Determine the (X, Y) coordinate at the center of the cell enclosing the given text.  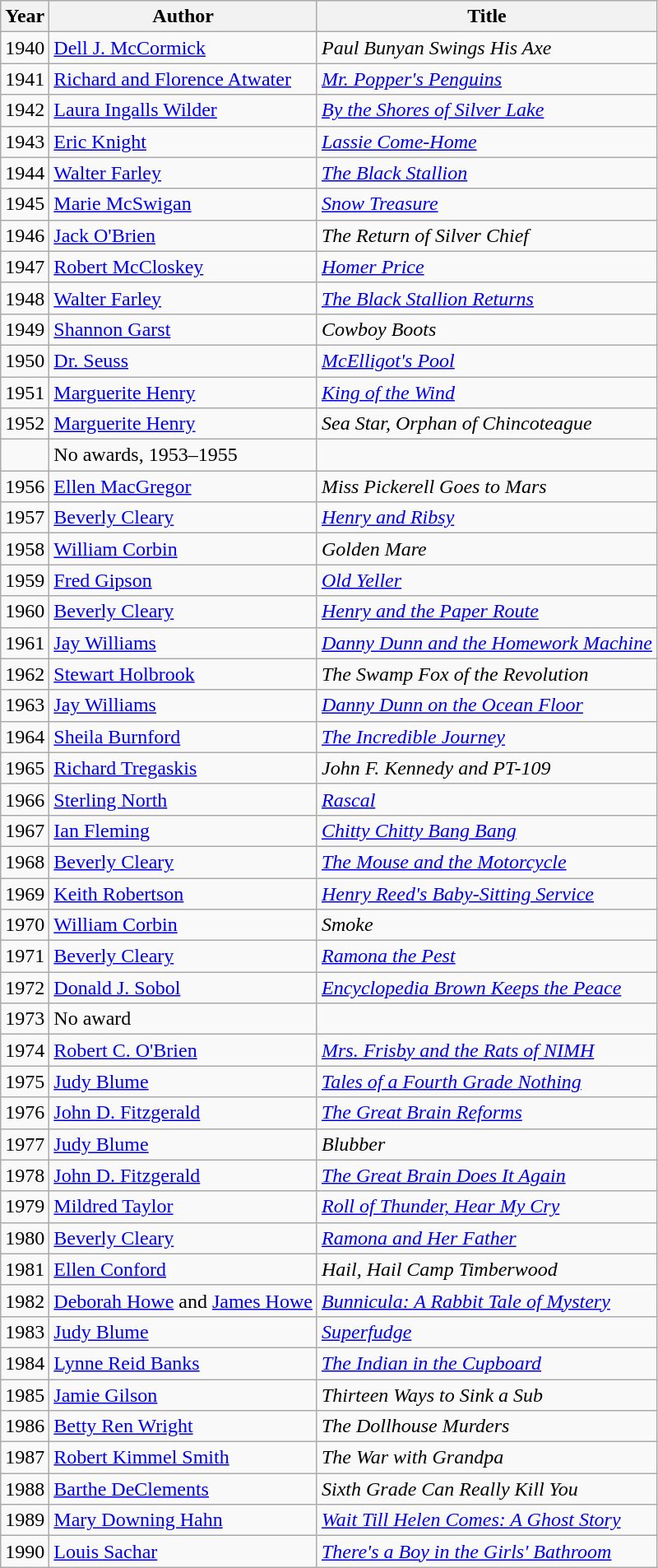
Henry Reed's Baby-Sitting Service (487, 893)
Ellen Conford (183, 1269)
Louis Sachar (183, 1552)
1951 (25, 393)
Mary Downing Hahn (183, 1520)
1940 (25, 48)
The Indian in the Cupboard (487, 1363)
1974 (25, 1050)
1942 (25, 110)
1944 (25, 173)
1958 (25, 549)
Laura Ingalls Wilder (183, 110)
1960 (25, 612)
Jack O'Brien (183, 235)
1966 (25, 799)
Ramona and Her Father (487, 1238)
The Incredible Journey (487, 737)
Eric Knight (183, 142)
The Mouse and the Motorcycle (487, 862)
1979 (25, 1207)
Danny Dunn and the Homework Machine (487, 643)
No awards, 1953–1955 (183, 455)
The War with Grandpa (487, 1458)
Mr. Popper's Penguins (487, 79)
The Dollhouse Murders (487, 1426)
McElligot's Pool (487, 361)
Blubber (487, 1144)
1956 (25, 486)
1975 (25, 1082)
Sea Star, Orphan of Chincoteague (487, 424)
Tales of a Fourth Grade Nothing (487, 1082)
John F. Kennedy and PT-109 (487, 768)
Paul Bunyan Swings His Axe (487, 48)
1941 (25, 79)
Mrs. Frisby and the Rats of NIMH (487, 1050)
Rascal (487, 799)
Barthe DeClements (183, 1489)
1965 (25, 768)
Cowboy Boots (487, 329)
1988 (25, 1489)
Dr. Seuss (183, 361)
Sterling North (183, 799)
Dell J. McCormick (183, 48)
Shannon Garst (183, 329)
1989 (25, 1520)
Robert Kimmel Smith (183, 1458)
1952 (25, 424)
1947 (25, 267)
Miss Pickerell Goes to Mars (487, 486)
1964 (25, 737)
There's a Boy in the Girls' Bathroom (487, 1552)
Betty Ren Wright (183, 1426)
Author (183, 16)
By the Shores of Silver Lake (487, 110)
1984 (25, 1363)
The Great Brain Reforms (487, 1113)
Superfudge (487, 1332)
Henry and Ribsy (487, 518)
Snow Treasure (487, 204)
1968 (25, 862)
1961 (25, 643)
Golden Mare (487, 549)
1971 (25, 956)
King of the Wind (487, 393)
Wait Till Helen Comes: A Ghost Story (487, 1520)
1963 (25, 705)
Smoke (487, 925)
1985 (25, 1395)
1949 (25, 329)
1957 (25, 518)
1990 (25, 1552)
Encyclopedia Brown Keeps the Peace (487, 988)
1973 (25, 1019)
The Swamp Fox of the Revolution (487, 674)
1945 (25, 204)
Richard and Florence Atwater (183, 79)
Chitty Chitty Bang Bang (487, 831)
Richard Tregaskis (183, 768)
1982 (25, 1300)
Mildred Taylor (183, 1207)
Robert McCloskey (183, 267)
Jamie Gilson (183, 1395)
1962 (25, 674)
The Great Brain Does It Again (487, 1175)
Donald J. Sobol (183, 988)
Henry and the Paper Route (487, 612)
Title (487, 16)
Roll of Thunder, Hear My Cry (487, 1207)
Keith Robertson (183, 893)
Ramona the Pest (487, 956)
1980 (25, 1238)
No award (183, 1019)
1986 (25, 1426)
1987 (25, 1458)
Homer Price (487, 267)
1972 (25, 988)
1983 (25, 1332)
Lynne Reid Banks (183, 1363)
1977 (25, 1144)
Ellen MacGregor (183, 486)
The Return of Silver Chief (487, 235)
The Black Stallion (487, 173)
1943 (25, 142)
The Black Stallion Returns (487, 298)
1981 (25, 1269)
1950 (25, 361)
Robert C. O'Brien (183, 1050)
Danny Dunn on the Ocean Floor (487, 705)
Stewart Holbrook (183, 674)
Bunnicula: A Rabbit Tale of Mystery (487, 1300)
Sheila Burnford (183, 737)
Fred Gipson (183, 580)
1946 (25, 235)
Marie McSwigan (183, 204)
1948 (25, 298)
Ian Fleming (183, 831)
Sixth Grade Can Really Kill You (487, 1489)
Hail, Hail Camp Timberwood (487, 1269)
1976 (25, 1113)
Lassie Come-Home (487, 142)
1967 (25, 831)
1978 (25, 1175)
Old Yeller (487, 580)
Year (25, 16)
1969 (25, 893)
Deborah Howe and James Howe (183, 1300)
1959 (25, 580)
Thirteen Ways to Sink a Sub (487, 1395)
1970 (25, 925)
